From the cell containing the given text, extract its center point as [X, Y] coordinate. 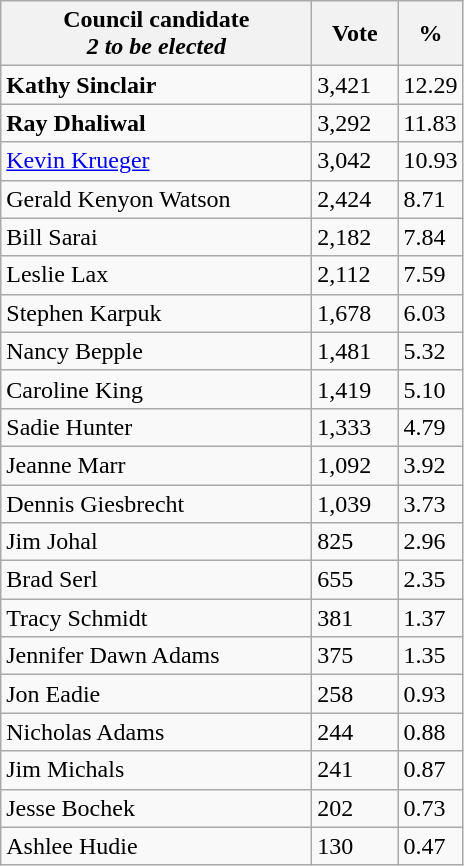
Nancy Bepple [156, 351]
12.29 [430, 85]
241 [355, 770]
1,333 [355, 427]
0.93 [430, 694]
Bill Sarai [156, 237]
381 [355, 618]
Dennis Giesbrecht [156, 503]
0.87 [430, 770]
825 [355, 542]
244 [355, 732]
Kathy Sinclair [156, 85]
11.83 [430, 123]
3,042 [355, 161]
2,182 [355, 237]
375 [355, 656]
202 [355, 808]
7.84 [430, 237]
5.10 [430, 389]
Stephen Karpuk [156, 313]
Jennifer Dawn Adams [156, 656]
Council candidate 2 to be elected [156, 34]
Gerald Kenyon Watson [156, 199]
1,092 [355, 465]
8.71 [430, 199]
2.96 [430, 542]
Jeanne Marr [156, 465]
0.88 [430, 732]
1,481 [355, 351]
3.92 [430, 465]
Caroline King [156, 389]
2,112 [355, 275]
0.73 [430, 808]
Brad Serl [156, 580]
3,421 [355, 85]
Jon Eadie [156, 694]
1.37 [430, 618]
Nicholas Adams [156, 732]
3.73 [430, 503]
3,292 [355, 123]
1,419 [355, 389]
Leslie Lax [156, 275]
4.79 [430, 427]
1.35 [430, 656]
1,039 [355, 503]
655 [355, 580]
Sadie Hunter [156, 427]
Jim Michals [156, 770]
0.47 [430, 846]
5.32 [430, 351]
2,424 [355, 199]
10.93 [430, 161]
Ashlee Hudie [156, 846]
1,678 [355, 313]
Jim Johal [156, 542]
Vote [355, 34]
2.35 [430, 580]
6.03 [430, 313]
7.59 [430, 275]
130 [355, 846]
% [430, 34]
Tracy Schmidt [156, 618]
258 [355, 694]
Jesse Bochek [156, 808]
Kevin Krueger [156, 161]
Ray Dhaliwal [156, 123]
